Return the [X, Y] coordinate for the center point of the cell that contains the specified text.  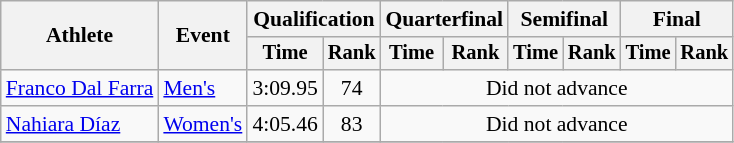
Quarterfinal [444, 19]
Men's [202, 88]
Event [202, 36]
Nahiara Díaz [80, 124]
Final [677, 19]
83 [352, 124]
Qualification [314, 19]
4:05.46 [284, 124]
74 [352, 88]
Women's [202, 124]
3:09.95 [284, 88]
Athlete [80, 36]
Franco Dal Farra [80, 88]
Semifinal [564, 19]
